Output the [x, y] coordinate of the center of the cell containing the given text.  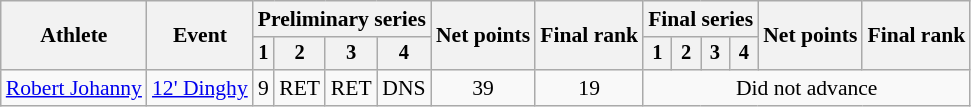
Preliminary series [342, 19]
39 [483, 88]
Robert Johanny [74, 88]
Final series [700, 19]
Event [200, 36]
9 [264, 88]
19 [589, 88]
Athlete [74, 36]
DNS [404, 88]
12' Dinghy [200, 88]
Did not advance [806, 88]
